Return the [x, y] coordinate for the center point of the cell that contains the specified text.  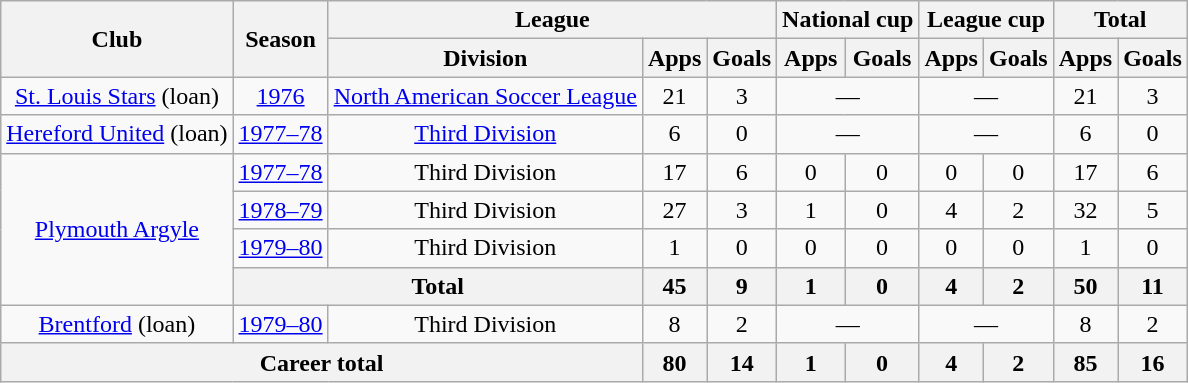
14 [742, 362]
9 [742, 286]
Brentford (loan) [117, 324]
5 [1153, 210]
1976 [280, 96]
16 [1153, 362]
Hereford United (loan) [117, 134]
27 [674, 210]
Division [485, 58]
League cup [986, 20]
80 [674, 362]
Career total [322, 362]
50 [1085, 286]
National cup [848, 20]
85 [1085, 362]
45 [674, 286]
1978–79 [280, 210]
North American Soccer League [485, 96]
32 [1085, 210]
Club [117, 39]
11 [1153, 286]
Plymouth Argyle [117, 229]
League [552, 20]
Season [280, 39]
St. Louis Stars (loan) [117, 96]
